Find where the given text appears and provide that cell's center as (X, Y) coordinate. 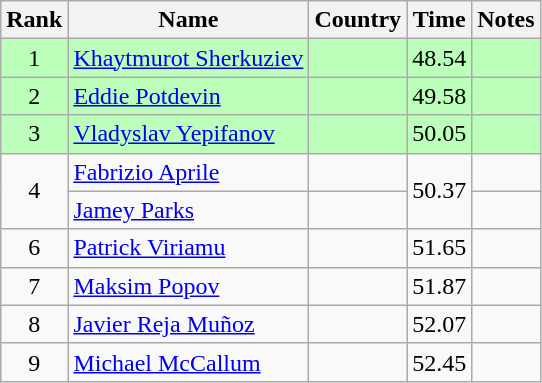
52.07 (440, 324)
8 (34, 324)
Jamey Parks (188, 210)
Country (358, 20)
1 (34, 58)
Eddie Potdevin (188, 96)
6 (34, 248)
Patrick Viriamu (188, 248)
52.45 (440, 362)
Khaytmurot Sherkuziev (188, 58)
50.05 (440, 134)
2 (34, 96)
51.65 (440, 248)
Notes (506, 20)
Michael McCallum (188, 362)
49.58 (440, 96)
7 (34, 286)
48.54 (440, 58)
Maksim Popov (188, 286)
Name (188, 20)
51.87 (440, 286)
Time (440, 20)
Rank (34, 20)
4 (34, 191)
9 (34, 362)
Vladyslav Yepifanov (188, 134)
3 (34, 134)
Fabrizio Aprile (188, 172)
50.37 (440, 191)
Javier Reja Muñoz (188, 324)
